Scan for the cell matching the given text and deliver its [x, y] coordinate at center. 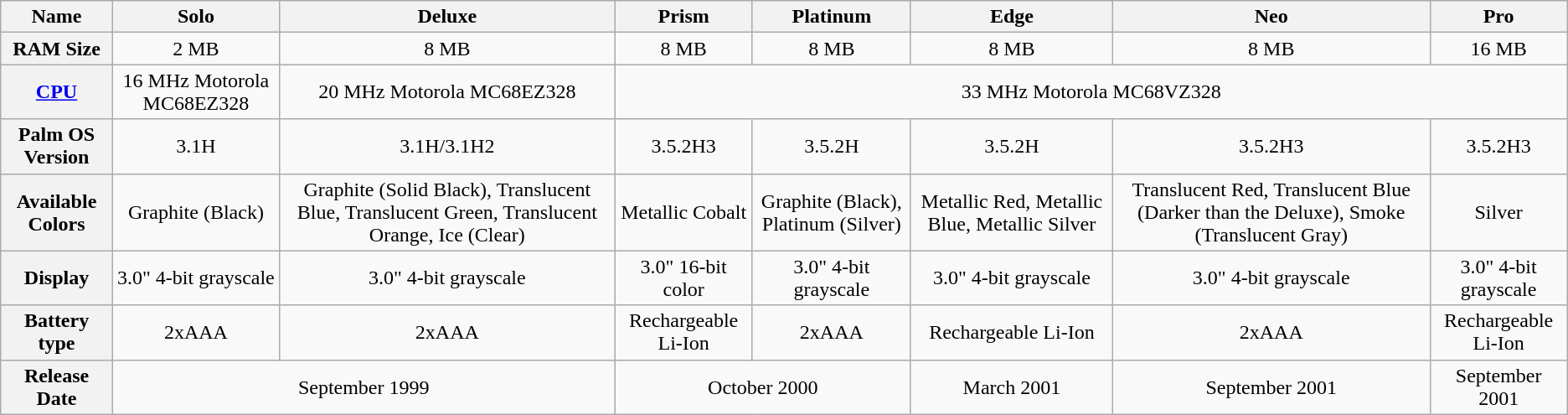
Deluxe [447, 17]
16 MHz Motorola MC68EZ328 [196, 92]
3.0" 16-bit color [683, 278]
Solo [196, 17]
October 2000 [762, 387]
Release Date [57, 387]
3.1H [196, 146]
16 MB [1498, 49]
Silver [1498, 212]
Battery type [57, 332]
Platinum [831, 17]
Pro [1498, 17]
Display [57, 278]
March 2001 [1012, 387]
Graphite (Black) [196, 212]
33 MHz Motorola MC68VZ328 [1091, 92]
Name [57, 17]
3.1H/3.1H2 [447, 146]
Prism [683, 17]
September 1999 [364, 387]
Translucent Red, Translucent Blue (Darker than the Deluxe), Smoke (Translucent Gray) [1271, 212]
Available Colors [57, 212]
20 MHz Motorola MC68EZ328 [447, 92]
CPU [57, 92]
Neo [1271, 17]
Graphite (Black), Platinum (Silver) [831, 212]
2 MB [196, 49]
Palm OS Version [57, 146]
Metallic Cobalt [683, 212]
Metallic Red, Metallic Blue, Metallic Silver [1012, 212]
RAM Size [57, 49]
Graphite (Solid Black), Translucent Blue, Translucent Green, Translucent Orange, Ice (Clear) [447, 212]
Edge [1012, 17]
